Pinpoint the cell where the given text exists, returning its (X, Y) midpoint coordinate. 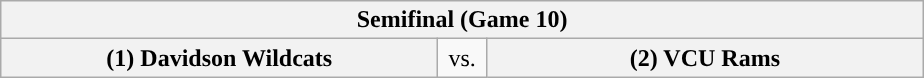
Semifinal (Game 10) (462, 20)
vs. (462, 58)
(2) VCU Rams (704, 58)
(1) Davidson Wildcats (220, 58)
